Scan for the cell matching the given text and deliver its (X, Y) coordinate at center. 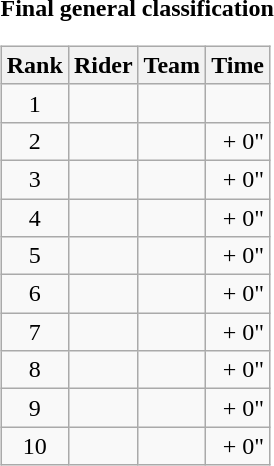
Team (172, 65)
3 (34, 179)
Rider (103, 65)
10 (34, 446)
7 (34, 332)
Time (238, 65)
1 (34, 103)
5 (34, 256)
8 (34, 370)
Rank (34, 65)
9 (34, 408)
6 (34, 294)
2 (34, 141)
4 (34, 217)
